Search for the cell housing the specified text and yield its (X, Y) center coordinate. 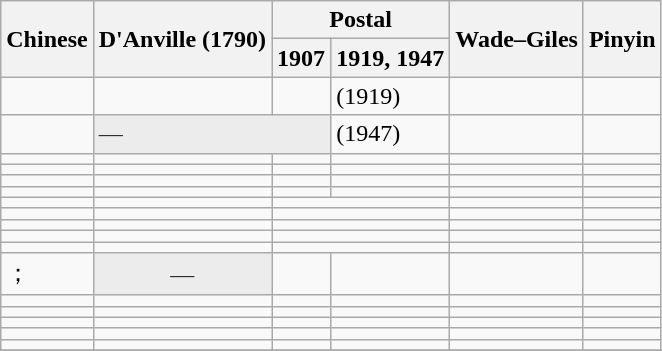
； (47, 274)
Chinese (47, 39)
1919, 1947 (390, 58)
Pinyin (622, 39)
(1919) (390, 96)
Wade–Giles (517, 39)
1907 (302, 58)
Postal (361, 20)
(1947) (390, 134)
D'Anville (1790) (182, 39)
